Return [x, y] of the center of cell containing provided text 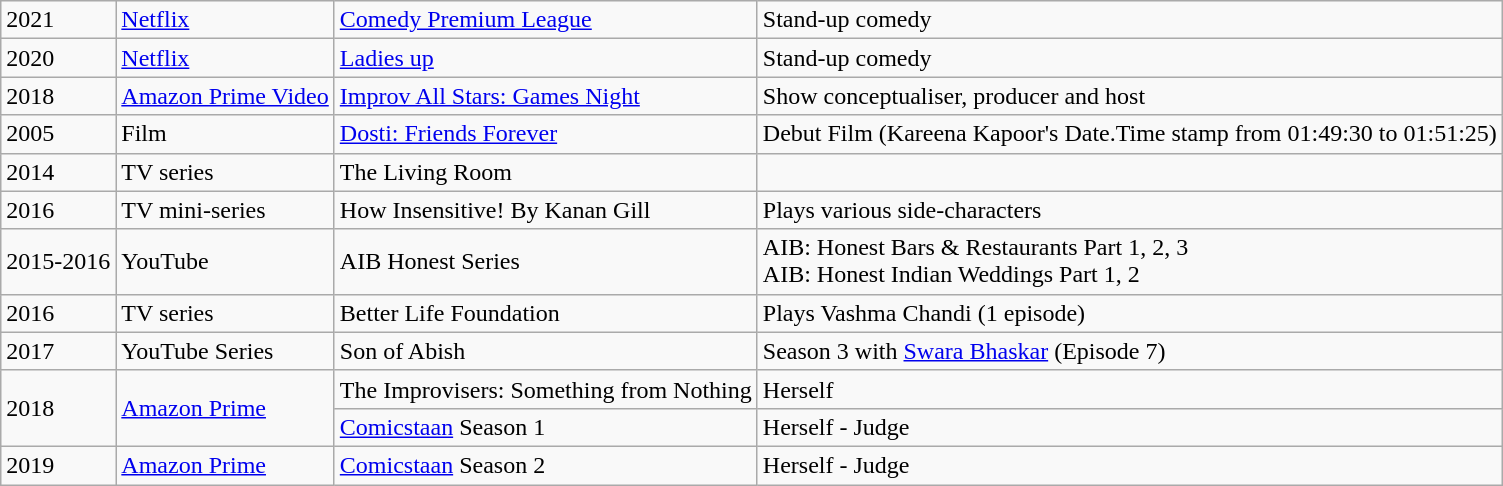
Herself [1130, 389]
Plays various side-characters [1130, 210]
YouTube [225, 262]
2015-2016 [58, 262]
Son of Abish [546, 351]
Season 3 with Swara Bhaskar (Episode 7) [1130, 351]
Debut Film (Kareena Kapoor's Date.Time stamp from 01:49:30 to 01:51:25) [1130, 134]
2014 [58, 172]
Dosti: Friends Forever [546, 134]
Film [225, 134]
How Insensitive! By Kanan Gill [546, 210]
The Living Room [546, 172]
Show conceptualiser, producer and host [1130, 96]
The Improvisers: Something from Nothing [546, 389]
2021 [58, 20]
Improv All Stars: Games Night [546, 96]
Comedy Premium League [546, 20]
2005 [58, 134]
YouTube Series [225, 351]
Comicstaan Season 1 [546, 427]
Amazon Prime Video [225, 96]
Ladies up [546, 58]
Better Life Foundation [546, 313]
AIB: Honest Bars & Restaurants Part 1, 2, 3AIB: Honest Indian Weddings Part 1, 2 [1130, 262]
2019 [58, 465]
2020 [58, 58]
Comicstaan Season 2 [546, 465]
Plays Vashma Chandi (1 episode) [1130, 313]
AIB Honest Series [546, 262]
TV mini-series [225, 210]
2017 [58, 351]
